For the text-containing cell, return its midpoint in (x, y) coordinate format. 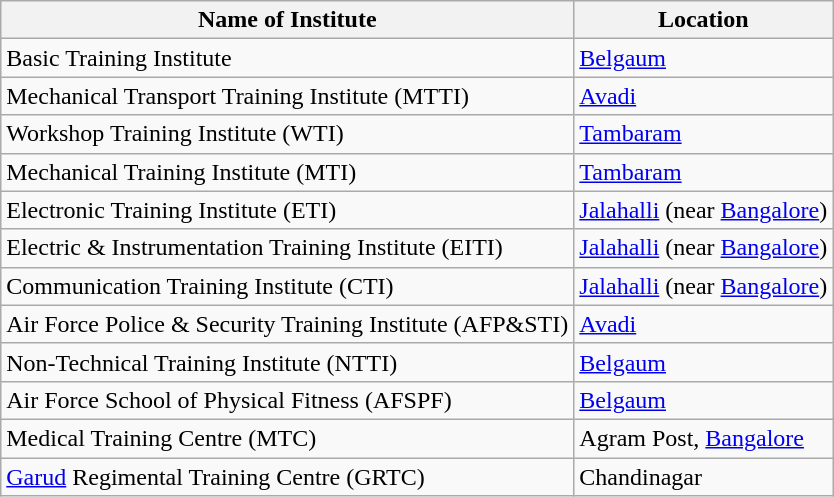
Mechanical Transport Training Institute (MTTI) (288, 96)
Mechanical Training Institute (MTI) (288, 172)
Agram Post, Bangalore (704, 438)
Air Force School of Physical Fitness (AFSPF) (288, 400)
Workshop Training Institute (WTI) (288, 134)
Basic Training Institute (288, 58)
Communication Training Institute (CTI) (288, 286)
Chandinagar (704, 477)
Name of Institute (288, 20)
Garud Regimental Training Centre (GRTC) (288, 477)
Electronic Training Institute (ETI) (288, 210)
Location (704, 20)
Electric & Instrumentation Training Institute (EITI) (288, 248)
Air Force Police & Security Training Institute (AFP&STI) (288, 324)
Non-Technical Training Institute (NTTI) (288, 362)
Medical Training Centre (MTC) (288, 438)
